Extract the [x, y] coordinate from the center of the cell holding the provided text.  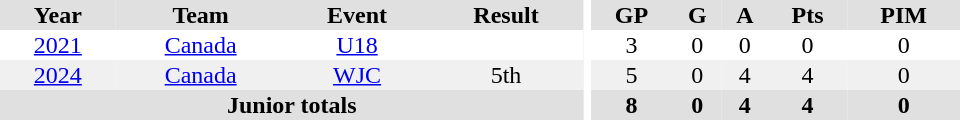
Junior totals [292, 105]
PIM [904, 15]
A [745, 15]
5 [631, 75]
Pts [808, 15]
8 [631, 105]
GP [631, 15]
G [698, 15]
Event [358, 15]
U18 [358, 45]
5th [506, 75]
Result [506, 15]
WJC [358, 75]
2021 [58, 45]
Year [58, 15]
2024 [58, 75]
Team [201, 15]
3 [631, 45]
